Determine the (X, Y) coordinate at the center of the cell enclosing the given text.  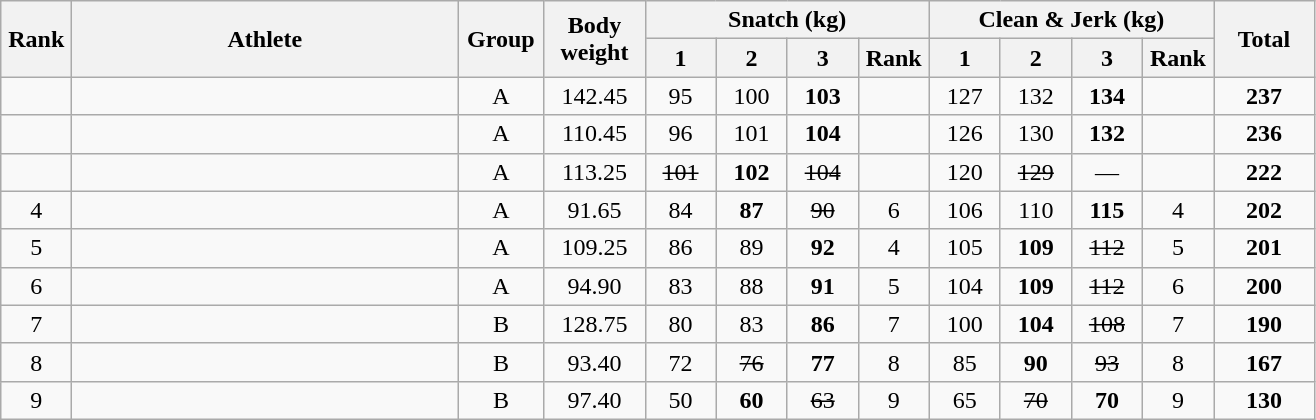
126 (964, 134)
236 (1264, 134)
91 (822, 286)
93 (1106, 362)
128.75 (594, 324)
190 (1264, 324)
200 (1264, 286)
Clean & Jerk (kg) (1071, 20)
72 (680, 362)
87 (752, 210)
Body weight (594, 39)
65 (964, 400)
91.65 (594, 210)
97.40 (594, 400)
103 (822, 96)
202 (1264, 210)
Total (1264, 39)
76 (752, 362)
Snatch (kg) (787, 20)
94.90 (594, 286)
92 (822, 248)
— (1106, 172)
85 (964, 362)
108 (1106, 324)
127 (964, 96)
237 (1264, 96)
95 (680, 96)
134 (1106, 96)
60 (752, 400)
167 (1264, 362)
115 (1106, 210)
201 (1264, 248)
110.45 (594, 134)
222 (1264, 172)
106 (964, 210)
Group (501, 39)
109.25 (594, 248)
96 (680, 134)
88 (752, 286)
Athlete (265, 39)
129 (1036, 172)
102 (752, 172)
89 (752, 248)
63 (822, 400)
105 (964, 248)
142.45 (594, 96)
113.25 (594, 172)
50 (680, 400)
120 (964, 172)
110 (1036, 210)
80 (680, 324)
77 (822, 362)
93.40 (594, 362)
84 (680, 210)
